Output the [X, Y] coordinate of the center of the cell containing the given text.  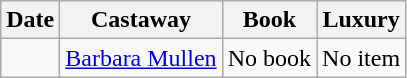
No item [362, 58]
Book [269, 20]
Barbara Mullen [141, 58]
Luxury [362, 20]
Date [30, 20]
No book [269, 58]
Castaway [141, 20]
